Output the (x, y) coordinate of the center of the cell containing the given text.  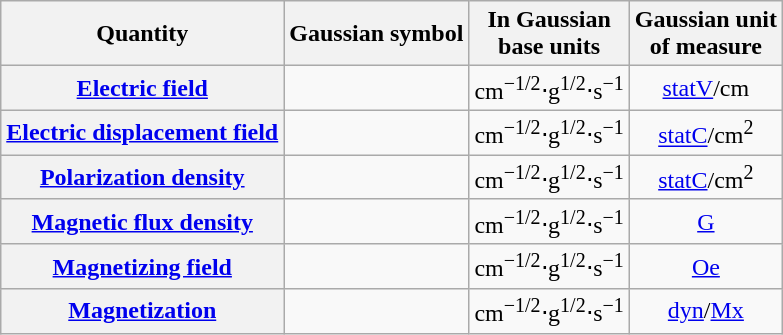
Oe (706, 266)
Quantity (142, 34)
G (706, 222)
Electric field (142, 88)
Gaussian symbol (376, 34)
Polarization density (142, 178)
dyn/Mx (706, 312)
Gaussian unitof measure (706, 34)
Electric displacement field (142, 132)
Magnetization (142, 312)
Magnetizing field (142, 266)
In Gaussianbase units (549, 34)
statV/cm (706, 88)
Magnetic flux density (142, 222)
